Return the (x, y) coordinate for the center point of the cell that contains the specified text.  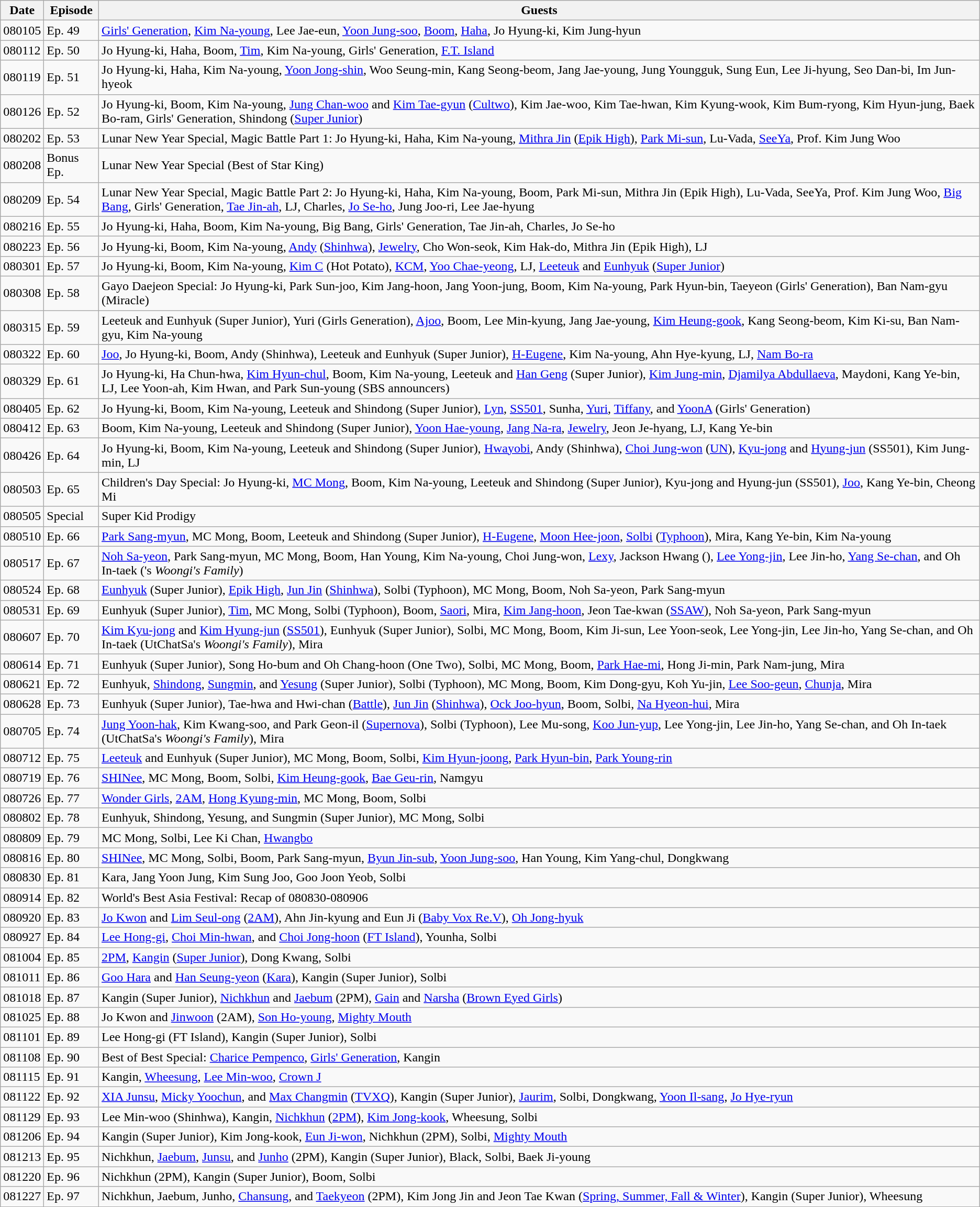
Ep. 59 (71, 327)
Jo Hyung-ki, Haha, Boom, Tim, Kim Na-young, Girls' Generation, F.T. Island (539, 50)
Ep. 56 (71, 246)
Jo Hyung-ki, Boom, Kim Na-young, Leeteuk and Shindong (Super Junior), Lyn, SS501, Sunha, Yuri, Tiffany, and YoonA (Girls' Generation) (539, 408)
Ep. 60 (71, 355)
Lee Hong-gi (FT Island), Kangin (Super Junior), Solbi (539, 1037)
Ep. 70 (71, 637)
081129 (22, 1117)
Ep. 64 (71, 456)
MC Mong, Solbi, Lee Ki Chan, Hwangbo (539, 838)
Ep. 76 (71, 778)
Ep. 55 (71, 226)
Kangin, Wheesung, Lee Min-woo, Crown J (539, 1077)
080505 (22, 516)
081220 (22, 1177)
XIA Junsu, Micky Yoochun, and Max Changmin (TVXQ), Kangin (Super Junior), Jaurim, Solbi, Dongkwang, Yoon Il-sang, Jo Hye-ryun (539, 1097)
081018 (22, 997)
Wonder Girls, 2AM, Hong Kyung-min, MC Mong, Boom, Solbi (539, 798)
080920 (22, 917)
Eunhyuk (Super Junior), Tim, MC Mong, Solbi (Typhoon), Boom, Saori, Mira, Kim Jang-hoon, Jeon Tae-kwan (SSAW), Noh Sa-yeon, Park Sang-myun (539, 610)
Ep. 74 (71, 731)
080301 (22, 266)
081115 (22, 1077)
Lee Hong-gi, Choi Min-hwan, and Choi Jong-hoon (FT Island), Younha, Solbi (539, 937)
Ep. 65 (71, 489)
Jo Kwon and Lim Seul-ong (2AM), Ahn Jin-kyung and Eun Ji (Baby Vox Re.V), Oh Jong-hyuk (539, 917)
Ep. 82 (71, 898)
080816 (22, 858)
Ep. 63 (71, 428)
080223 (22, 246)
Ep. 68 (71, 590)
080809 (22, 838)
080614 (22, 664)
080524 (22, 590)
2PM, Kangin (Super Junior), Dong Kwang, Solbi (539, 957)
Ep. 92 (71, 1097)
Ep. 79 (71, 838)
Leeteuk and Eunhyuk (Super Junior), MC Mong, Boom, Solbi, Kim Hyun-joong, Park Hyun-bin, Park Young-rin (539, 758)
080426 (22, 456)
Ep. 50 (71, 50)
Jo Hyung-ki, Haha, Boom, Kim Na-young, Big Bang, Girls' Generation, Tae Jin-ah, Charles, Jo Se-ho (539, 226)
Ep. 88 (71, 1017)
080621 (22, 684)
Ep. 62 (71, 408)
080126 (22, 111)
Ep. 83 (71, 917)
Nichkhun (2PM), Kangin (Super Junior), Boom, Solbi (539, 1177)
080112 (22, 50)
Ep. 73 (71, 704)
080503 (22, 489)
Ep. 96 (71, 1177)
Jo Hyung-ki, Boom, Kim Na-young, Andy (Shinhwa), Jewelry, Cho Won-seok, Kim Hak-do, Mithra Jin (Epik High), LJ (539, 246)
Park Sang-myun, MC Mong, Boom, Leeteuk and Shindong (Super Junior), H-Eugene, Moon Hee-joon, Solbi (Typhoon), Mira, Kang Ye-bin, Kim Na-young (539, 536)
080202 (22, 138)
Eunhyuk (Super Junior), Epik High, Jun Jin (Shinhwa), Solbi (Typhoon), MC Mong, Boom, Noh Sa-yeon, Park Sang-myun (539, 590)
080830 (22, 878)
Ep. 61 (71, 381)
Ep. 53 (71, 138)
SHINee, MC Mong, Solbi, Boom, Park Sang-myun, Byun Jin-sub, Yoon Jung-soo, Han Young, Kim Yang-chul, Dongkwang (539, 858)
Ep. 77 (71, 798)
World's Best Asia Festival: Recap of 080830-080906 (539, 898)
Bonus Ep. (71, 165)
080119 (22, 77)
SHINee, MC Mong, Boom, Solbi, Kim Heung-gook, Bae Geu-rin, Namgyu (539, 778)
Ep. 51 (71, 77)
Eunhyuk, Shindong, Sungmin, and Yesung (Super Junior), Solbi (Typhoon), MC Mong, Boom, Kim Dong-gyu, Koh Yu-jin, Lee Soo-geun, Chunja, Mira (539, 684)
080216 (22, 226)
080628 (22, 704)
081213 (22, 1157)
080105 (22, 30)
Nichkhun, Jaebum, Junsu, and Junho (2PM), Kangin (Super Junior), Black, Solbi, Baek Ji-young (539, 1157)
080517 (22, 563)
Lunar New Year Special (Best of Star King) (539, 165)
Jo Hyung-ki, Boom, Kim Na-young, Kim C (Hot Potato), KCM, Yoo Chae-yeong, LJ, Leeteuk and Eunhyuk (Super Junior) (539, 266)
Lunar New Year Special, Magic Battle Part 1: Jo Hyung-ki, Haha, Kim Na-young, Mithra Jin (Epik High), Park Mi-sun, Lu-Vada, SeeYa, Prof. Kim Jung Woo (539, 138)
Ep. 66 (71, 536)
080208 (22, 165)
Ep. 91 (71, 1077)
081101 (22, 1037)
080726 (22, 798)
Ep. 90 (71, 1057)
Ep. 52 (71, 111)
080712 (22, 758)
080209 (22, 199)
Eunhyuk (Super Junior), Song Ho-bum and Oh Chang-hoon (One Two), Solbi, MC Mong, Boom, Park Hae-mi, Hong Ji-min, Park Nam-jung, Mira (539, 664)
080322 (22, 355)
080315 (22, 327)
080607 (22, 637)
Ep. 58 (71, 293)
Guests (539, 10)
Jo Kwon and Jinwoon (2AM), Son Ho-young, Mighty Mouth (539, 1017)
Date (22, 10)
080405 (22, 408)
Episode (71, 10)
Ep. 49 (71, 30)
Kara, Jang Yoon Jung, Kim Sung Joo, Goo Joon Yeob, Solbi (539, 878)
Goo Hara and Han Seung-yeon (Kara), Kangin (Super Junior), Solbi (539, 977)
Kangin (Super Junior), Kim Jong-kook, Eun Ji-won, Nichkhun (2PM), Solbi, Mighty Mouth (539, 1137)
081108 (22, 1057)
Eunhyuk (Super Junior), Tae-hwa and Hwi-chan (Battle), Jun Jin (Shinhwa), Ock Joo-hyun, Boom, Solbi, Na Hyeon-hui, Mira (539, 704)
Eunhyuk, Shindong, Yesung, and Sungmin (Super Junior), MC Mong, Solbi (539, 818)
Ep. 93 (71, 1117)
081227 (22, 1197)
Special (71, 516)
Ep. 54 (71, 199)
Ep. 69 (71, 610)
080412 (22, 428)
Ep. 81 (71, 878)
Best of Best Special: Charice Pempenco, Girls' Generation, Kangin (539, 1057)
Ep. 57 (71, 266)
081011 (22, 977)
Kangin (Super Junior), Nichkhun and Jaebum (2PM), Gain and Narsha (Brown Eyed Girls) (539, 997)
080510 (22, 536)
Ep. 85 (71, 957)
081122 (22, 1097)
Ep. 80 (71, 858)
Ep. 67 (71, 563)
Ep. 95 (71, 1157)
Ep. 86 (71, 977)
Ep. 89 (71, 1037)
Super Kid Prodigy (539, 516)
Ep. 72 (71, 684)
080329 (22, 381)
081206 (22, 1137)
080719 (22, 778)
081004 (22, 957)
Ep. 78 (71, 818)
080531 (22, 610)
Ep. 94 (71, 1137)
081025 (22, 1017)
080927 (22, 937)
Ep. 71 (71, 664)
080802 (22, 818)
Joo, Jo Hyung-ki, Boom, Andy (Shinhwa), Leeteuk and Eunhyuk (Super Junior), H-Eugene, Kim Na-young, Ahn Hye-kyung, LJ, Nam Bo-ra (539, 355)
Ep. 97 (71, 1197)
080705 (22, 731)
Ep. 75 (71, 758)
Ep. 87 (71, 997)
Girls' Generation, Kim Na-young, Lee Jae-eun, Yoon Jung-soo, Boom, Haha, Jo Hyung-ki, Kim Jung-hyun (539, 30)
Boom, Kim Na-young, Leeteuk and Shindong (Super Junior), Yoon Hae-young, Jang Na-ra, Jewelry, Jeon Je-hyang, LJ, Kang Ye-bin (539, 428)
Ep. 84 (71, 937)
Lee Min-woo (Shinhwa), Kangin, Nichkhun (2PM), Kim Jong-kook, Wheesung, Solbi (539, 1117)
080914 (22, 898)
080308 (22, 293)
